Search for the cell housing the specified text and yield its [x, y] center coordinate. 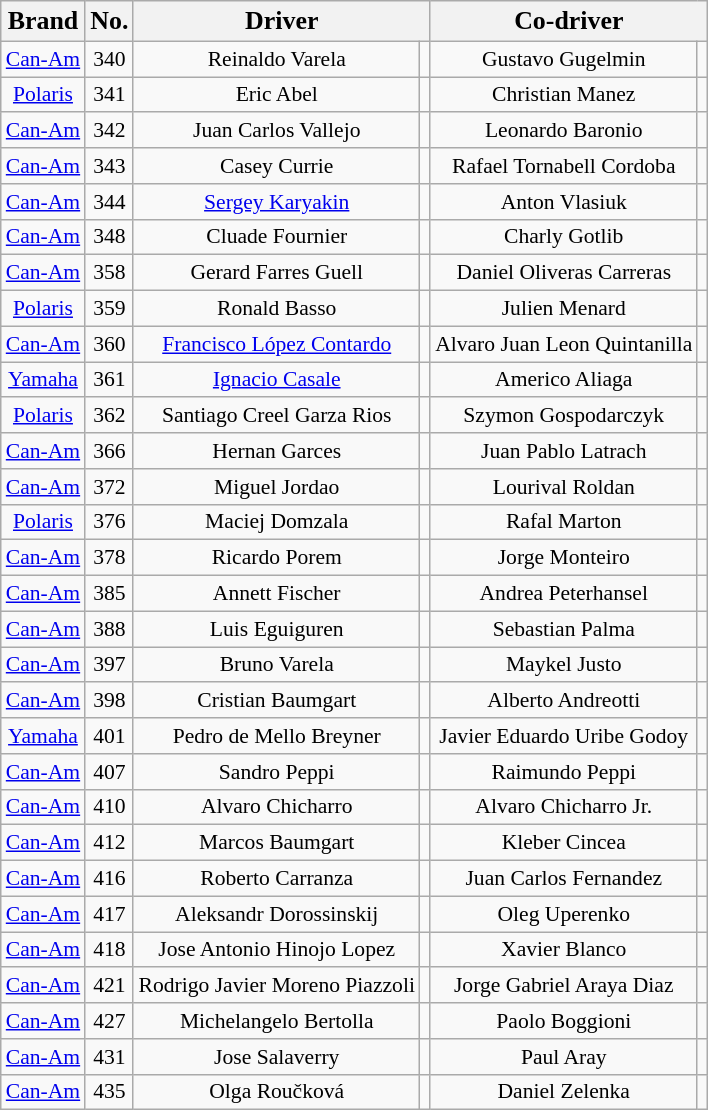
Ronald Basso [276, 309]
348 [109, 237]
359 [109, 309]
Sandro Peppi [276, 772]
Marcos Baumgart [276, 843]
343 [109, 166]
407 [109, 772]
Kleber Cincea [564, 843]
Luis Eguiguren [276, 629]
Paolo Boggioni [564, 1021]
366 [109, 451]
340 [109, 59]
Rafael Tornabell Cordoba [564, 166]
397 [109, 665]
Michelangelo Bertolla [276, 1021]
Alvaro Chicharro Jr. [564, 807]
Co-driver [568, 21]
Oleg Uperenko [564, 914]
Juan Pablo Latrach [564, 451]
Juan Carlos Fernandez [564, 879]
Jose Antonio Hinojo Lopez [276, 950]
Rodrigo Javier Moreno Piazzoli [276, 986]
Francisco López Contardo [276, 344]
Cluade Fournier [276, 237]
Leonardo Baronio [564, 131]
362 [109, 416]
398 [109, 701]
Pedro de Mello Breyner [276, 736]
Xavier Blanco [564, 950]
388 [109, 629]
Maciej Domzala [276, 522]
421 [109, 986]
344 [109, 202]
Daniel Oliveras Carreras [564, 273]
Driver [282, 21]
Gerard Farres Guell [276, 273]
Cristian Baumgart [276, 701]
Hernan Garces [276, 451]
Paul Aray [564, 1057]
361 [109, 380]
Roberto Carranza [276, 879]
435 [109, 1092]
Alberto Andreotti [564, 701]
Jose Salaverry [276, 1057]
Brand [43, 21]
341 [109, 95]
410 [109, 807]
358 [109, 273]
Olga Roučková [276, 1092]
Santiago Creel Garza Rios [276, 416]
378 [109, 558]
Anton Vlasiuk [564, 202]
Eric Abel [276, 95]
427 [109, 1021]
Ricardo Porem [276, 558]
416 [109, 879]
Juan Carlos Vallejo [276, 131]
Lourival Roldan [564, 487]
Reinaldo Varela [276, 59]
Annett Fischer [276, 594]
431 [109, 1057]
Casey Currie [276, 166]
Julien Menard [564, 309]
Americo Aliaga [564, 380]
342 [109, 131]
Jorge Monteiro [564, 558]
Gustavo Gugelmin [564, 59]
Sergey Karyakin [276, 202]
376 [109, 522]
418 [109, 950]
372 [109, 487]
Andrea Peterhansel [564, 594]
Rafal Marton [564, 522]
401 [109, 736]
Sebastian Palma [564, 629]
Alvaro Juan Leon Quintanilla [564, 344]
Ignacio Casale [276, 380]
Jorge Gabriel Araya Diaz [564, 986]
Bruno Varela [276, 665]
Charly Gotlib [564, 237]
No. [109, 21]
Alvaro Chicharro [276, 807]
Maykel Justo [564, 665]
Javier Eduardo Uribe Godoy [564, 736]
412 [109, 843]
Raimundo Peppi [564, 772]
Christian Manez [564, 95]
360 [109, 344]
385 [109, 594]
417 [109, 914]
Daniel Zelenka [564, 1092]
Aleksandr Dorossinskij [276, 914]
Szymon Gospodarczyk [564, 416]
Miguel Jordao [276, 487]
